Find where the given text appears and provide that cell's center as (x, y) coordinate. 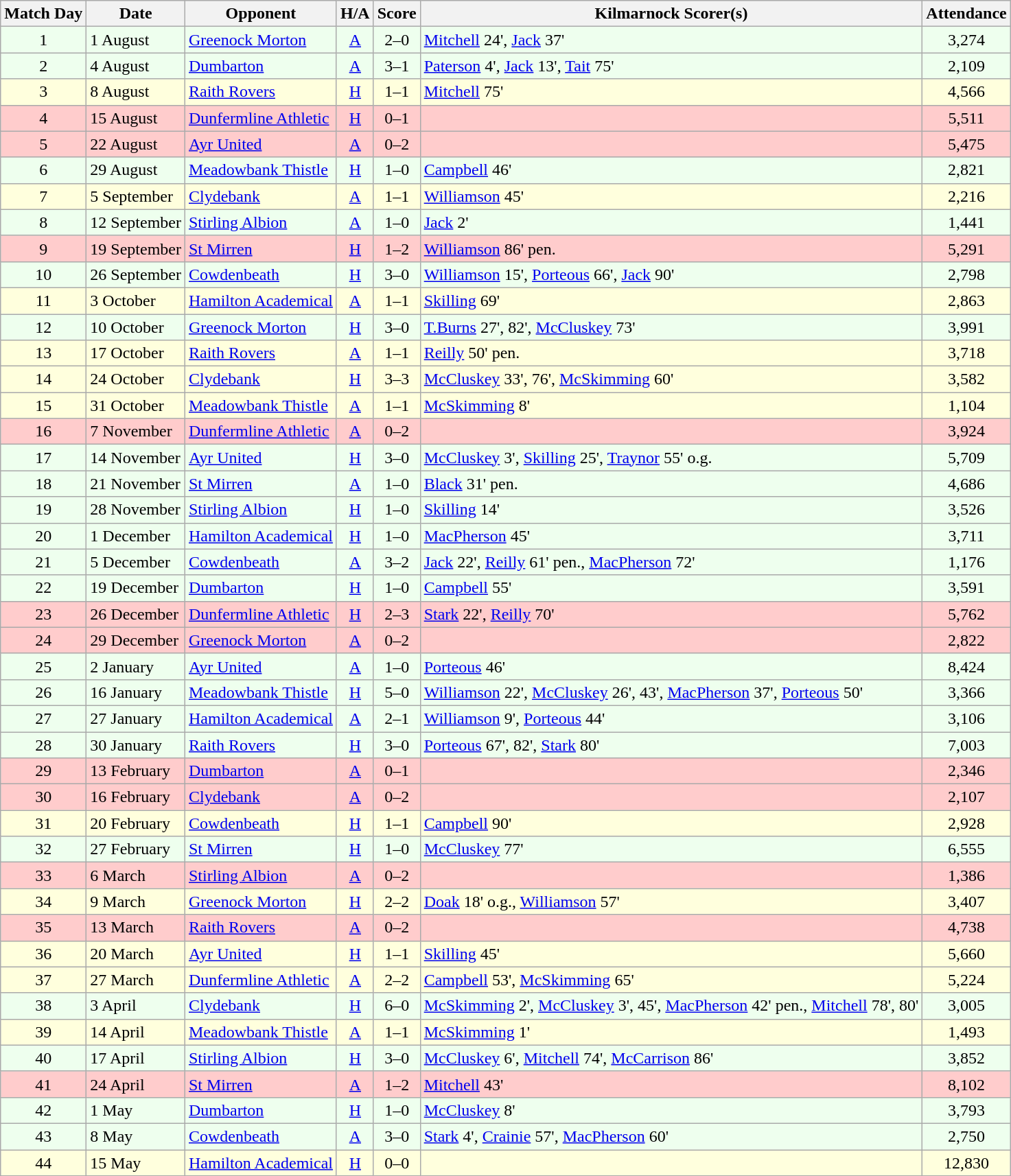
17 April (136, 1058)
1,104 (966, 405)
McCluskey 6', Mitchell 74', McCarrison 86' (671, 1058)
33 (44, 875)
43 (44, 1136)
36 (44, 954)
4 (44, 118)
8,102 (966, 1084)
McCluskey 33', 76', McSkimming 60' (671, 379)
7 (44, 196)
Jack 22', Reilly 61' pen., MacPherson 72' (671, 562)
17 October (136, 353)
1,386 (966, 875)
3,991 (966, 327)
Match Day (44, 14)
10 October (136, 327)
Black 31' pen. (671, 484)
Williamson 86' pen. (671, 248)
2–1 (397, 718)
6 (44, 170)
20 March (136, 954)
26 September (136, 274)
31 (44, 823)
3,591 (966, 588)
2–3 (397, 614)
14 (44, 379)
2,107 (966, 797)
3,852 (966, 1058)
9 (44, 248)
McSkimming 8' (671, 405)
Attendance (966, 14)
26 (44, 692)
37 (44, 980)
15 (44, 405)
Campbell 46' (671, 170)
8 May (136, 1136)
6,555 (966, 849)
2,750 (966, 1136)
40 (44, 1058)
MacPherson 45' (671, 536)
Paterson 4', Jack 13', Tait 75' (671, 66)
4 August (136, 66)
5,511 (966, 118)
31 October (136, 405)
6 March (136, 875)
27 (44, 718)
12 (44, 327)
21 November (136, 484)
Score (397, 14)
22 (44, 588)
Porteous 46' (671, 666)
19 (44, 510)
Mitchell 75' (671, 92)
H/A (355, 14)
3,526 (966, 510)
Stark 4', Crainie 57', MacPherson 60' (671, 1136)
14 April (136, 1032)
32 (44, 849)
Williamson 15', Porteous 66', Jack 90' (671, 274)
24 October (136, 379)
15 August (136, 118)
Williamson 9', Porteous 44' (671, 718)
20 (44, 536)
23 (44, 614)
McCluskey 8' (671, 1110)
2,109 (966, 66)
19 September (136, 248)
3–3 (397, 379)
24 April (136, 1084)
29 August (136, 170)
McCluskey 77' (671, 849)
5 September (136, 196)
12,830 (966, 1163)
McCluskey 3', Skilling 25', Traynor 55' o.g. (671, 458)
3 April (136, 1006)
14 November (136, 458)
7 November (136, 432)
5,475 (966, 144)
3 (44, 92)
2,821 (966, 170)
5 (44, 144)
2–0 (397, 40)
44 (44, 1163)
18 (44, 484)
3,924 (966, 432)
Stark 22', Reilly 70' (671, 614)
20 February (136, 823)
2,928 (966, 823)
29 (44, 771)
Kilmarnock Scorer(s) (671, 14)
34 (44, 902)
2,346 (966, 771)
16 January (136, 692)
3,366 (966, 692)
9 March (136, 902)
Williamson 45' (671, 196)
6–0 (397, 1006)
Williamson 22', McCluskey 26', 43', MacPherson 37', Porteous 50' (671, 692)
12 September (136, 222)
30 (44, 797)
13 (44, 353)
Porteous 67', 82', Stark 80' (671, 744)
T.Burns 27', 82', McCluskey 73' (671, 327)
McSkimming 2', McCluskey 3', 45', MacPherson 42' pen., Mitchell 78', 80' (671, 1006)
5,291 (966, 248)
3,582 (966, 379)
Campbell 90' (671, 823)
2,798 (966, 274)
30 January (136, 744)
1 August (136, 40)
2 January (136, 666)
Date (136, 14)
2,822 (966, 640)
13 February (136, 771)
24 (44, 640)
39 (44, 1032)
5,709 (966, 458)
8 August (136, 92)
5–0 (397, 692)
3–1 (397, 66)
19 December (136, 588)
5,660 (966, 954)
1,493 (966, 1032)
3,005 (966, 1006)
15 May (136, 1163)
4,686 (966, 484)
Reilly 50' pen. (671, 353)
41 (44, 1084)
8 (44, 222)
Skilling 14' (671, 510)
35 (44, 928)
25 (44, 666)
4,738 (966, 928)
10 (44, 274)
5 December (136, 562)
17 (44, 458)
21 (44, 562)
Skilling 45' (671, 954)
Campbell 53', McSkimming 65' (671, 980)
1 May (136, 1110)
3 October (136, 301)
27 March (136, 980)
3,407 (966, 902)
26 December (136, 614)
2,863 (966, 301)
7,003 (966, 744)
16 February (136, 797)
22 August (136, 144)
1 December (136, 536)
3,793 (966, 1110)
28 November (136, 510)
Campbell 55' (671, 588)
3,274 (966, 40)
3,106 (966, 718)
Doak 18' o.g., Williamson 57' (671, 902)
5,762 (966, 614)
4,566 (966, 92)
29 December (136, 640)
16 (44, 432)
Mitchell 43' (671, 1084)
3,718 (966, 353)
Opponent (261, 14)
Mitchell 24', Jack 37' (671, 40)
13 March (136, 928)
Skilling 69' (671, 301)
11 (44, 301)
42 (44, 1110)
2 (44, 66)
28 (44, 744)
1,176 (966, 562)
27 February (136, 849)
1,441 (966, 222)
3,711 (966, 536)
1 (44, 40)
0–0 (397, 1163)
27 January (136, 718)
5,224 (966, 980)
38 (44, 1006)
2,216 (966, 196)
McSkimming 1' (671, 1032)
Jack 2' (671, 222)
8,424 (966, 666)
3–2 (397, 562)
